Determine the (X, Y) coordinate at the center of the cell enclosing the given text.  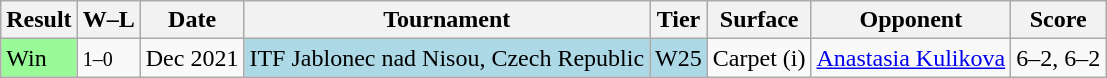
Dec 2021 (192, 58)
Date (192, 20)
6–2, 6–2 (1058, 58)
W25 (679, 58)
Result (39, 20)
Surface (759, 20)
Tier (679, 20)
Anastasia Kulikova (911, 58)
Opponent (911, 20)
1–0 (108, 58)
ITF Jablonec nad Nisou, Czech Republic (447, 58)
W–L (108, 20)
Score (1058, 20)
Tournament (447, 20)
Carpet (i) (759, 58)
Win (39, 58)
